Search for the cell housing the specified text and yield its (x, y) center coordinate. 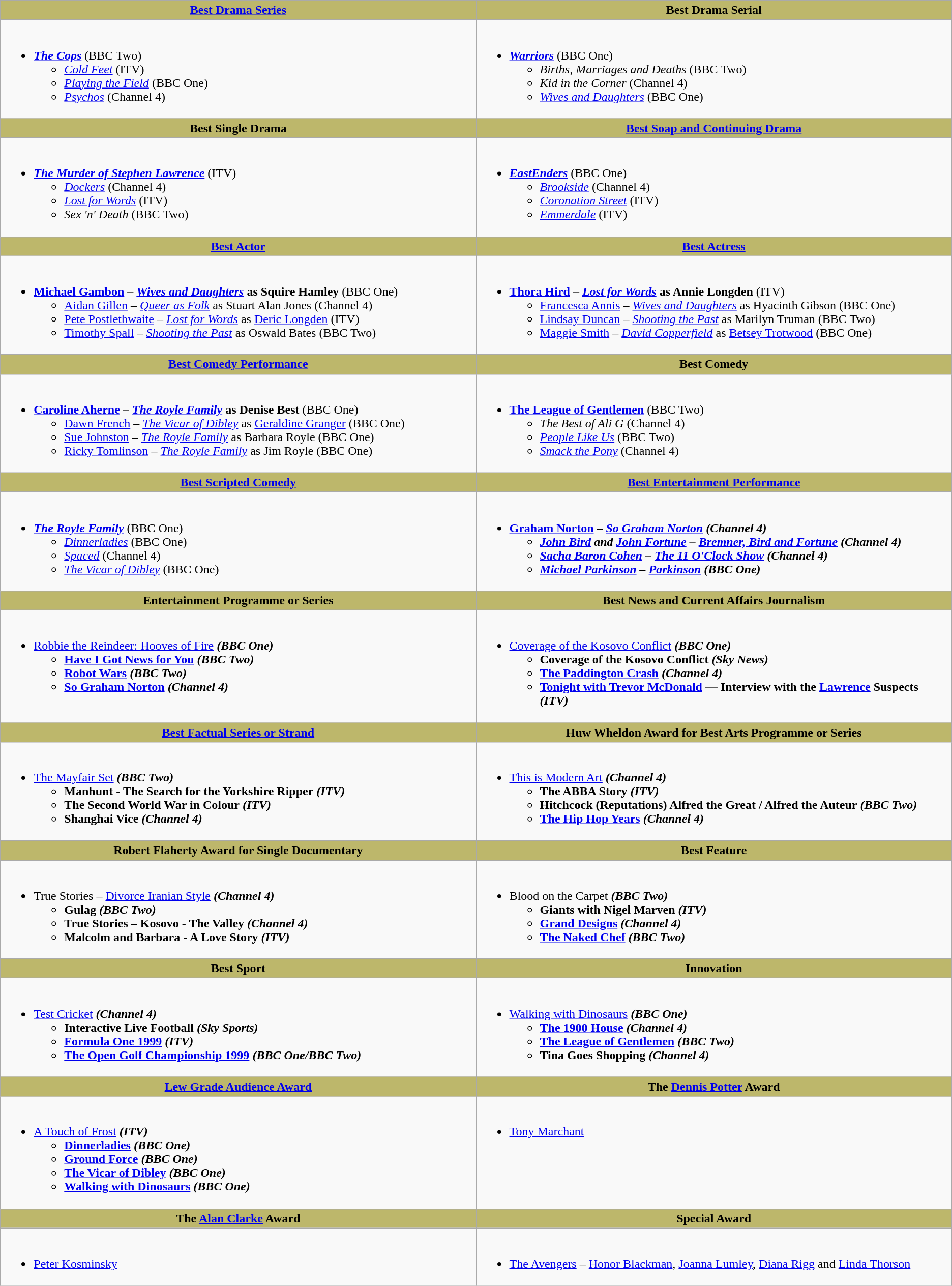
Best Drama Serial (714, 10)
Best Actor (238, 246)
Best Feature (714, 851)
A Touch of Frost (ITV)Dinnerladies (BBC One)Ground Force (BBC One)The Vicar of Dibley (BBC One)Walking with Dinosaurs (BBC One) (238, 1153)
Robert Flaherty Award for Single Documentary (238, 851)
Best Sport (238, 969)
Warriors (BBC One)Births, Marriages and Deaths (BBC Two)Kid in the Corner (Channel 4)Wives and Daughters (BBC One) (714, 69)
Special Award (714, 1218)
Best Comedy Performance (238, 364)
Test Cricket (Channel 4)Interactive Live Football (Sky Sports)Formula One 1999 (ITV)The Open Golf Championship 1999 (BBC One/BBC Two) (238, 1028)
The Murder of Stephen Lawrence (ITV)Dockers (Channel 4)Lost for Words (ITV)Sex 'n' Death (BBC Two) (238, 187)
Lew Grade Audience Award (238, 1087)
True Stories – Divorce Iranian Style (Channel 4)Gulag (BBC Two)True Stories – Kosovo - The Valley (Channel 4)Malcolm and Barbara - A Love Story (ITV) (238, 910)
The Avengers – Honor Blackman, Joanna Lumley, Diana Rigg and Linda Thorson (714, 1256)
This is Modern Art (Channel 4)The ABBA Story (ITV)Hitchcock (Reputations) Alfred the Great / Alfred the Auteur (BBC Two)The Hip Hop Years (Channel 4) (714, 792)
Best Factual Series or Strand (238, 732)
Best News and Current Affairs Journalism (714, 600)
Innovation (714, 969)
The Cops (BBC Two)Cold Feet (ITV)Playing the Field (BBC One)Psychos (Channel 4) (238, 69)
The League of Gentlemen (BBC Two)The Best of Ali G (Channel 4)People Like Us (BBC Two)Smack the Pony (Channel 4) (714, 423)
Robbie the Reindeer: Hooves of Fire (BBC One)Have I Got News for You (BBC Two)Robot Wars (BBC Two)So Graham Norton (Channel 4) (238, 666)
The Royle Family (BBC One)Dinnerladies (BBC One)Spaced (Channel 4)The Vicar of Dibley (BBC One) (238, 541)
Tony Marchant (714, 1153)
Peter Kosminsky (238, 1256)
Walking with Dinosaurs (BBC One)The 1900 House (Channel 4)The League of Gentlemen (BBC Two)Tina Goes Shopping (Channel 4) (714, 1028)
Entertainment Programme or Series (238, 600)
Best Drama Series (238, 10)
Best Actress (714, 246)
The Alan Clarke Award (238, 1218)
The Mayfair Set (BBC Two)Manhunt - The Search for the Yorkshire Ripper (ITV)The Second World War in Colour (ITV)Shanghai Vice (Channel 4) (238, 792)
EastEnders (BBC One)Brookside (Channel 4)Coronation Street (ITV)Emmerdale (ITV) (714, 187)
Blood on the Carpet (BBC Two)Giants with Nigel Marven (ITV)Grand Designs (Channel 4)The Naked Chef (BBC Two) (714, 910)
Huw Wheldon Award for Best Arts Programme or Series (714, 732)
Best Comedy (714, 364)
Best Scripted Comedy (238, 482)
The Dennis Potter Award (714, 1087)
Best Single Drama (238, 128)
Best Entertainment Performance (714, 482)
Best Soap and Continuing Drama (714, 128)
